From the cell containing the given text, extract its center point as (x, y) coordinate. 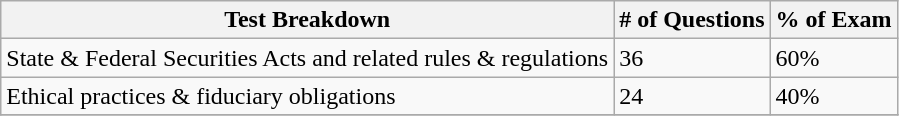
36 (692, 58)
Test Breakdown (308, 20)
State & Federal Securities Acts and related rules & regulations (308, 58)
24 (692, 96)
% of Exam (834, 20)
Ethical practices & fiduciary obligations (308, 96)
40% (834, 96)
# of Questions (692, 20)
60% (834, 58)
